Return [x, y] of the center of cell containing provided text 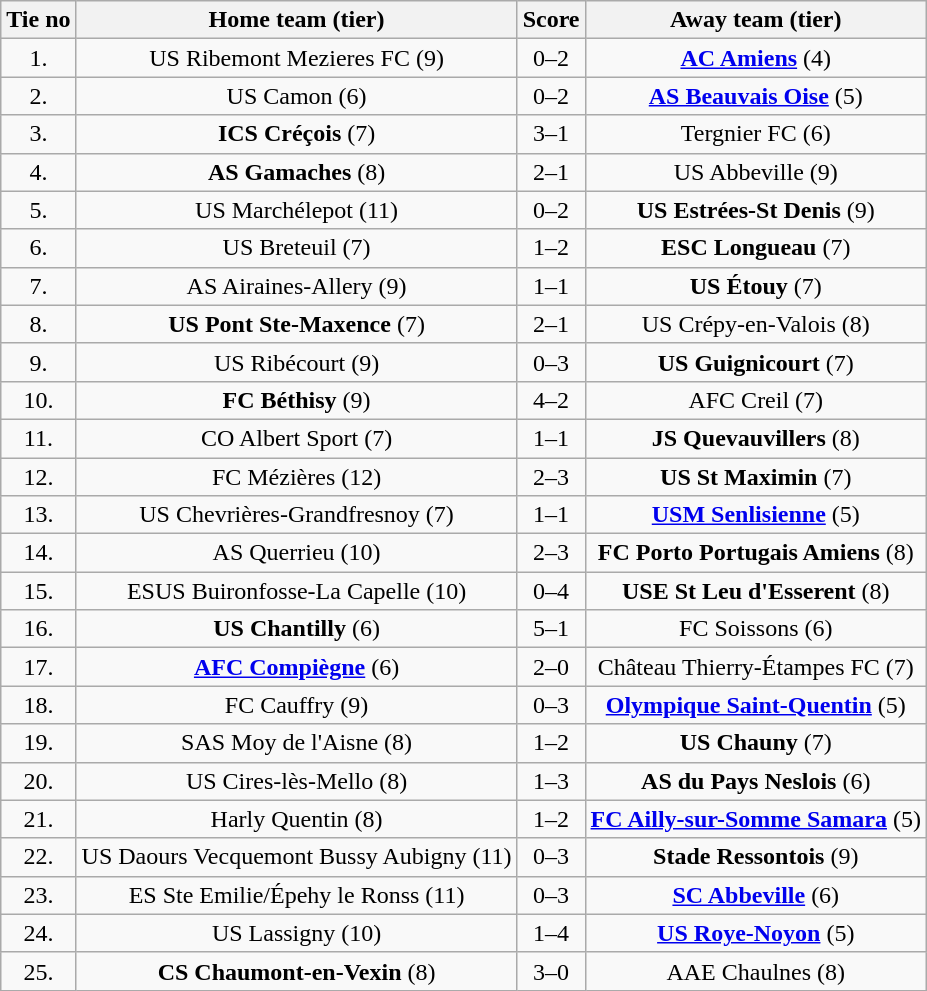
25. [38, 971]
23. [38, 895]
3–0 [551, 971]
Château Thierry-Étampes FC (7) [756, 667]
3. [38, 134]
5–1 [551, 629]
1–4 [551, 933]
1. [38, 58]
US Ribemont Mezieres FC (9) [296, 58]
8. [38, 324]
US Cires-lès-Mello (8) [296, 781]
US Chantilly (6) [296, 629]
AFC Creil (7) [756, 400]
16. [38, 629]
Score [551, 20]
US Abbeville (9) [756, 172]
5. [38, 210]
US Estrées-St Denis (9) [756, 210]
Away team (tier) [756, 20]
ESUS Buironfosse-La Capelle (10) [296, 591]
AS Gamaches (8) [296, 172]
6. [38, 248]
Olympique Saint-Quentin (5) [756, 705]
JS Quevauvillers (8) [756, 438]
3–1 [551, 134]
FC Soissons (6) [756, 629]
US Breteuil (7) [296, 248]
10. [38, 400]
US Daours Vecquemont Bussy Aubigny (11) [296, 857]
SC Abbeville (6) [756, 895]
12. [38, 477]
USE St Leu d'Esserent (8) [756, 591]
15. [38, 591]
2. [38, 96]
19. [38, 743]
US St Maximin (7) [756, 477]
AFC Compiègne (6) [296, 667]
FC Cauffry (9) [296, 705]
US Chauny (7) [756, 743]
ESC Longueau (7) [756, 248]
14. [38, 553]
22. [38, 857]
US Roye-Noyon (5) [756, 933]
ICS Créçois (7) [296, 134]
US Marchélepot (11) [296, 210]
US Crépy-en-Valois (8) [756, 324]
0–4 [551, 591]
US Étouy (7) [756, 286]
USM Senlisienne (5) [756, 515]
US Guignicourt (7) [756, 362]
17. [38, 667]
7. [38, 286]
24. [38, 933]
CO Albert Sport (7) [296, 438]
11. [38, 438]
AAE Chaulnes (8) [756, 971]
US Ribécourt (9) [296, 362]
2–0 [551, 667]
Stade Ressontois (9) [756, 857]
21. [38, 819]
FC Béthisy (9) [296, 400]
4. [38, 172]
9. [38, 362]
ES Ste Emilie/Épehy le Ronss (11) [296, 895]
FC Porto Portugais Amiens (8) [756, 553]
US Chevrières-Grandfresnoy (7) [296, 515]
1–3 [551, 781]
Tie no [38, 20]
18. [38, 705]
AS Querrieu (10) [296, 553]
Home team (tier) [296, 20]
FC Ailly-sur-Somme Samara (5) [756, 819]
US Camon (6) [296, 96]
FC Mézières (12) [296, 477]
US Pont Ste-Maxence (7) [296, 324]
US Lassigny (10) [296, 933]
20. [38, 781]
AS du Pays Neslois (6) [756, 781]
SAS Moy de l'Aisne (8) [296, 743]
AC Amiens (4) [756, 58]
CS Chaumont-en-Vexin (8) [296, 971]
13. [38, 515]
Harly Quentin (8) [296, 819]
4–2 [551, 400]
AS Airaines-Allery (9) [296, 286]
Tergnier FC (6) [756, 134]
AS Beauvais Oise (5) [756, 96]
